From the cell containing the given text, extract its center point as [x, y] coordinate. 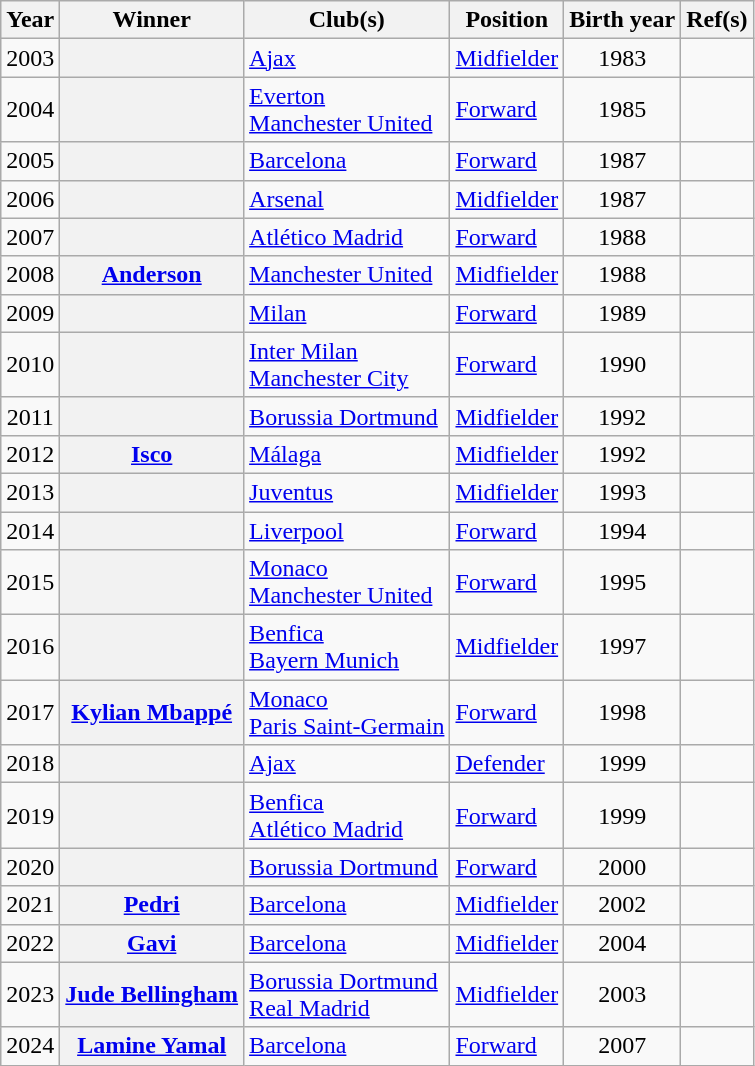
1983 [622, 58]
Monaco Manchester United [347, 582]
Defender [507, 764]
2014 [30, 531]
Position [507, 20]
Everton Manchester United [347, 110]
Anderson [152, 275]
Benfica Bayern Munich [347, 648]
Lamine Yamal [152, 1046]
1994 [622, 531]
Benfica Atlético Madrid [347, 816]
2011 [30, 416]
2000 [622, 867]
Atlético Madrid [347, 237]
2021 [30, 905]
Club(s) [347, 20]
2008 [30, 275]
Manchester United [347, 275]
Isco [152, 454]
Winner [152, 20]
2015 [30, 582]
2024 [30, 1046]
2023 [30, 994]
Kylian Mbappé [152, 712]
2020 [30, 867]
1997 [622, 648]
Juventus [347, 492]
Pedri [152, 905]
Jude Bellingham [152, 994]
2022 [30, 943]
Milan [347, 313]
2013 [30, 492]
Gavi [152, 943]
Liverpool [347, 531]
2010 [30, 364]
Monaco Paris Saint-Germain [347, 712]
Year [30, 20]
1989 [622, 313]
Ref(s) [717, 20]
2009 [30, 313]
1985 [622, 110]
2002 [622, 905]
2017 [30, 712]
2006 [30, 199]
1995 [622, 582]
2019 [30, 816]
1990 [622, 364]
2018 [30, 764]
2012 [30, 454]
2005 [30, 161]
1998 [622, 712]
1993 [622, 492]
2016 [30, 648]
Borussia Dortmund Real Madrid [347, 994]
Inter Milan Manchester City [347, 364]
Birth year [622, 20]
Málaga [347, 454]
Arsenal [347, 199]
